For the text-containing cell, return its midpoint in (X, Y) coordinate format. 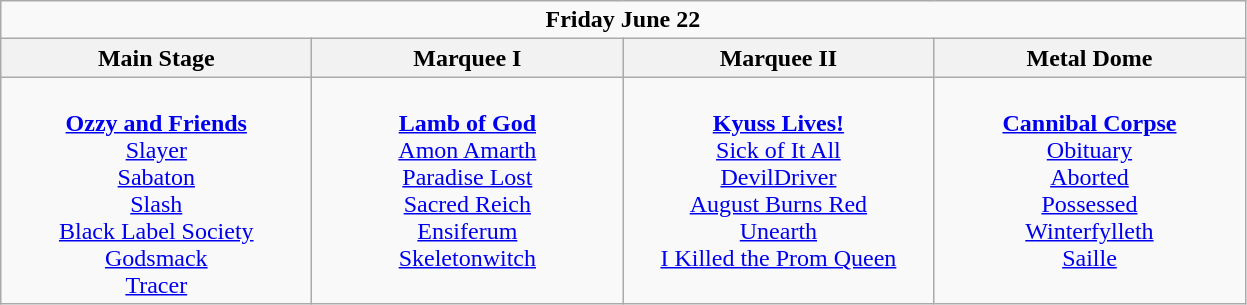
Cannibal Corpse Obituary Aborted Possessed Winterfylleth Saille (1090, 190)
Marquee II (778, 58)
Friday June 22 (623, 20)
Ozzy and Friends Slayer Sabaton Slash Black Label Society Godsmack Tracer (156, 190)
Marquee I (468, 58)
Lamb of God Amon Amarth Paradise Lost Sacred Reich Ensiferum Skeletonwitch (468, 190)
Metal Dome (1090, 58)
Main Stage (156, 58)
Kyuss Lives! Sick of It All DevilDriver August Burns Red Unearth I Killed the Prom Queen (778, 190)
